Return the (X, Y) coordinate for the center point of the cell that contains the specified text.  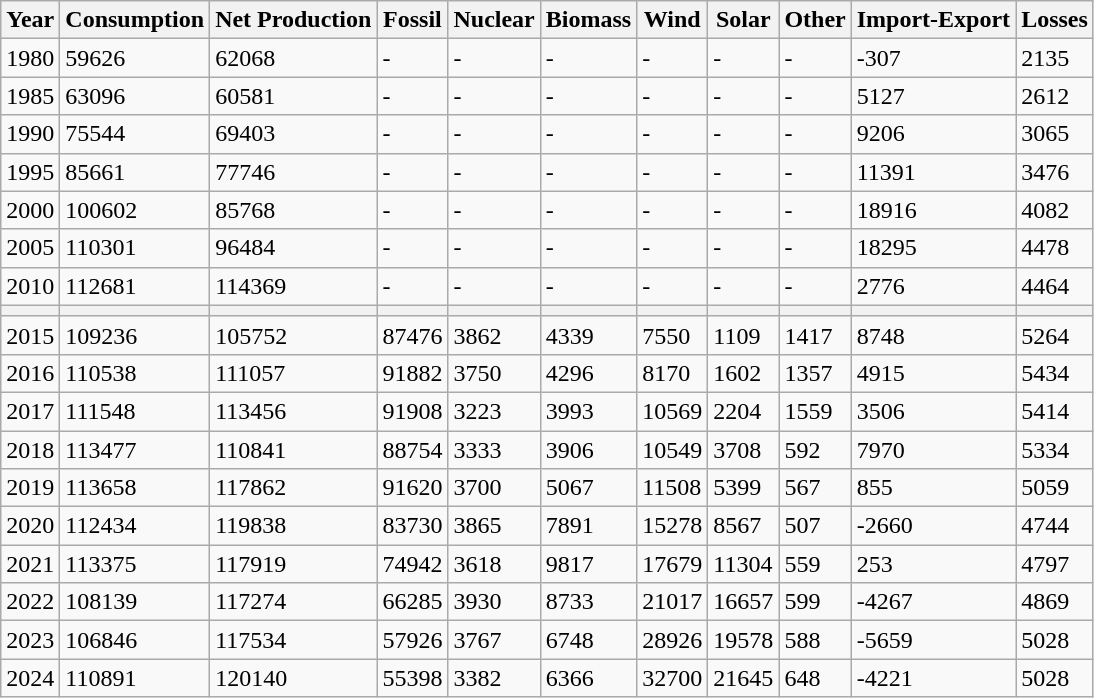
-307 (933, 58)
2019 (30, 488)
9206 (933, 134)
57926 (412, 640)
113658 (135, 488)
4478 (1055, 248)
6366 (588, 678)
75544 (135, 134)
567 (815, 488)
91908 (412, 411)
2020 (30, 526)
15278 (672, 526)
648 (815, 678)
5264 (1055, 335)
2000 (30, 210)
117274 (294, 602)
91882 (412, 373)
88754 (412, 449)
3930 (494, 602)
3993 (588, 411)
8748 (933, 335)
77746 (294, 172)
253 (933, 564)
2023 (30, 640)
110841 (294, 449)
3700 (494, 488)
7970 (933, 449)
69403 (294, 134)
6748 (588, 640)
21017 (672, 602)
85661 (135, 172)
2022 (30, 602)
11304 (744, 564)
1357 (815, 373)
2016 (30, 373)
4082 (1055, 210)
3618 (494, 564)
2612 (1055, 96)
1995 (30, 172)
113477 (135, 449)
5067 (588, 488)
4296 (588, 373)
Consumption (135, 20)
4915 (933, 373)
5399 (744, 488)
18916 (933, 210)
Net Production (294, 20)
559 (815, 564)
111548 (135, 411)
11508 (672, 488)
55398 (412, 678)
3865 (494, 526)
106846 (135, 640)
2015 (30, 335)
87476 (412, 335)
91620 (412, 488)
Year (30, 20)
Solar (744, 20)
85768 (294, 210)
-4267 (933, 602)
83730 (412, 526)
117919 (294, 564)
1559 (815, 411)
Losses (1055, 20)
5334 (1055, 449)
1985 (30, 96)
59626 (135, 58)
3906 (588, 449)
74942 (412, 564)
21645 (744, 678)
-5659 (933, 640)
7891 (588, 526)
8170 (672, 373)
Fossil (412, 20)
1980 (30, 58)
111057 (294, 373)
1109 (744, 335)
110891 (135, 678)
3476 (1055, 172)
110301 (135, 248)
3223 (494, 411)
1990 (30, 134)
112434 (135, 526)
11391 (933, 172)
113456 (294, 411)
5414 (1055, 411)
17679 (672, 564)
-2660 (933, 526)
5059 (1055, 488)
109236 (135, 335)
19578 (744, 640)
2005 (30, 248)
855 (933, 488)
110538 (135, 373)
3767 (494, 640)
119838 (294, 526)
4339 (588, 335)
113375 (135, 564)
4464 (1055, 286)
18295 (933, 248)
3750 (494, 373)
8733 (588, 602)
3065 (1055, 134)
105752 (294, 335)
2010 (30, 286)
16657 (744, 602)
-4221 (933, 678)
4869 (1055, 602)
32700 (672, 678)
8567 (744, 526)
Wind (672, 20)
592 (815, 449)
112681 (135, 286)
9817 (588, 564)
114369 (294, 286)
66285 (412, 602)
2135 (1055, 58)
4744 (1055, 526)
Nuclear (494, 20)
96484 (294, 248)
3708 (744, 449)
2017 (30, 411)
5434 (1055, 373)
10549 (672, 449)
2024 (30, 678)
Biomass (588, 20)
3333 (494, 449)
1417 (815, 335)
7550 (672, 335)
60581 (294, 96)
117534 (294, 640)
3506 (933, 411)
63096 (135, 96)
108139 (135, 602)
Import-Export (933, 20)
100602 (135, 210)
3382 (494, 678)
588 (815, 640)
10569 (672, 411)
62068 (294, 58)
3862 (494, 335)
2021 (30, 564)
4797 (1055, 564)
2204 (744, 411)
2018 (30, 449)
2776 (933, 286)
1602 (744, 373)
599 (815, 602)
507 (815, 526)
Other (815, 20)
117862 (294, 488)
5127 (933, 96)
28926 (672, 640)
120140 (294, 678)
